Detect which cell encompasses the target text, then output its (X, Y) center coordinate. 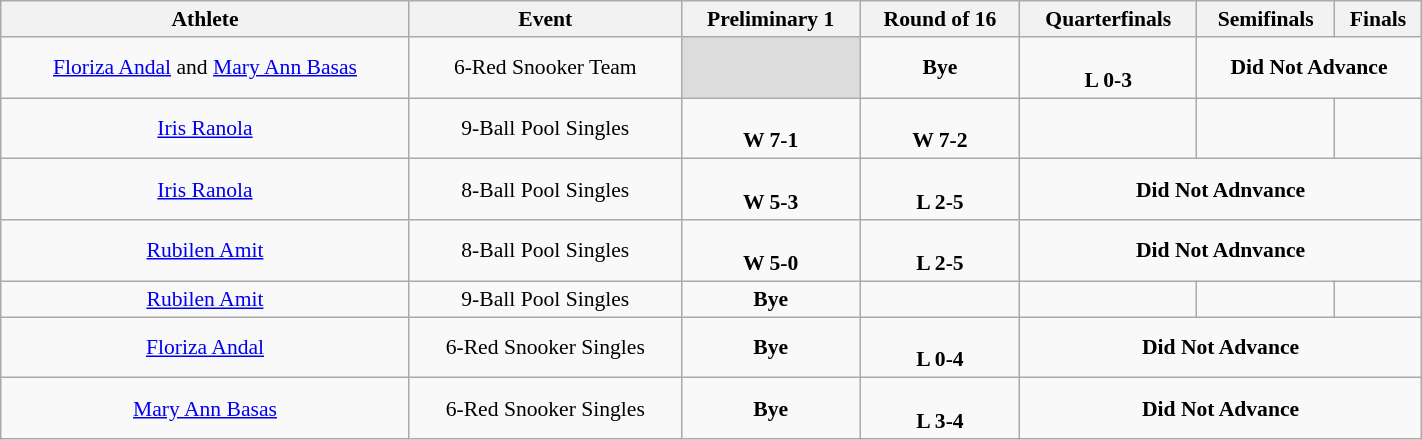
6-Red Snooker Team (545, 68)
Finals (1378, 19)
Semifinals (1266, 19)
Mary Ann Basas (205, 408)
W 7-2 (940, 128)
L 0-4 (940, 348)
L 3-4 (940, 408)
Floriza Andal (205, 348)
Preliminary 1 (770, 19)
W 5-0 (770, 250)
Event (545, 19)
L 0-3 (1108, 68)
Athlete (205, 19)
Floriza Andal and Mary Ann Basas (205, 68)
Round of 16 (940, 19)
W 5-3 (770, 190)
Quarterfinals (1108, 19)
W 7-1 (770, 128)
